Extract the [x, y] coordinate from the center of the cell holding the provided text.  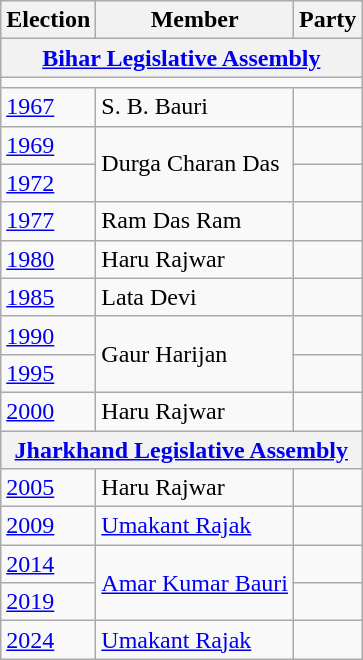
1995 [48, 373]
Gaur Harijan [195, 354]
Bihar Legislative Assembly [182, 58]
Election [48, 20]
2019 [48, 602]
Amar Kumar Bauri [195, 583]
2024 [48, 640]
Member [195, 20]
2005 [48, 488]
2014 [48, 564]
1980 [48, 259]
Lata Devi [195, 297]
Durga Charan Das [195, 164]
Party [327, 20]
1990 [48, 335]
1977 [48, 221]
1985 [48, 297]
Jharkhand Legislative Assembly [182, 449]
Ram Das Ram [195, 221]
1972 [48, 183]
1969 [48, 145]
S. B. Bauri [195, 107]
2000 [48, 411]
2009 [48, 526]
1967 [48, 107]
